Detect which cell encompasses the target text, then output its (X, Y) center coordinate. 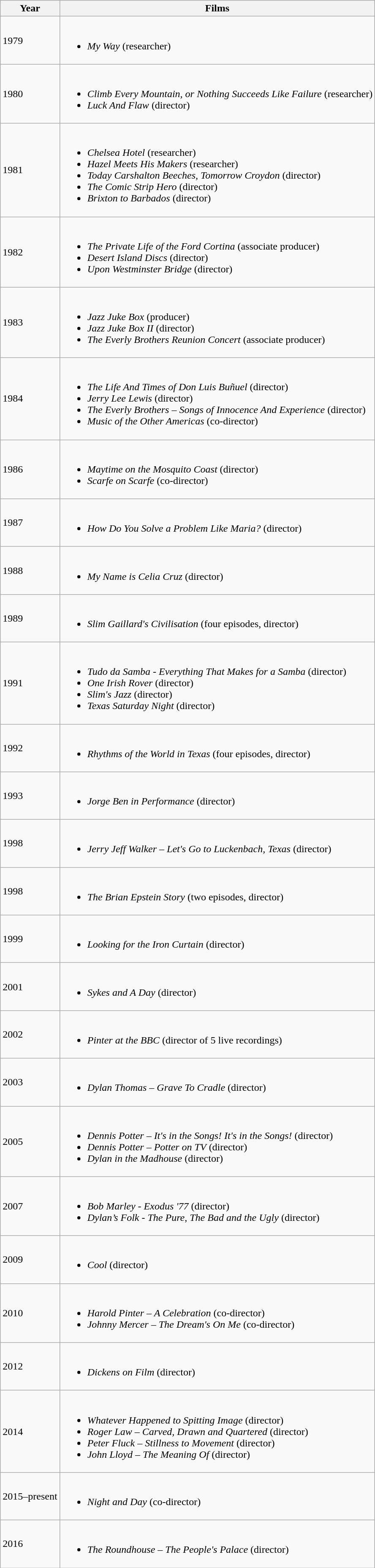
2005 (30, 1141)
Maytime on the Mosquito Coast (director)Scarfe on Scarfe (co-director) (217, 469)
Looking for the Iron Curtain (director) (217, 939)
Dylan Thomas – Grave To Cradle (director) (217, 1082)
2002 (30, 1035)
2001 (30, 986)
My Name is Celia Cruz (director) (217, 570)
Dennis Potter – It's in the Songs! It's in the Songs! (director)Dennis Potter – Potter on TV (director)Dylan in the Madhouse (director) (217, 1141)
The Brian Epstein Story (two episodes, director) (217, 891)
Harold Pinter – A Celebration (co-director)Johnny Mercer – The Dream's On Me (co-director) (217, 1313)
Jorge Ben in Performance (director) (217, 796)
1991 (30, 683)
2010 (30, 1313)
Rhythms of the World in Texas (four episodes, director) (217, 747)
1986 (30, 469)
Sykes and A Day (director) (217, 986)
1984 (30, 399)
2009 (30, 1259)
1982 (30, 252)
Jerry Jeff Walker – Let's Go to Luckenbach, Texas (director) (217, 844)
1999 (30, 939)
Slim Gaillard's Civilisation (four episodes, director) (217, 618)
1983 (30, 323)
Films (217, 8)
Dickens on Film (director) (217, 1367)
Bob Marley - Exodus '77 (director)Dylan’s Folk - The Pure, The Bad and the Ugly (director) (217, 1206)
1987 (30, 523)
2007 (30, 1206)
1981 (30, 170)
How Do You Solve a Problem Like Maria? (director) (217, 523)
1993 (30, 796)
2012 (30, 1367)
2015–present (30, 1496)
1992 (30, 747)
1980 (30, 94)
Night and Day (co-director) (217, 1496)
My Way (researcher) (217, 41)
1979 (30, 41)
2016 (30, 1544)
Pinter at the BBC (director of 5 live recordings) (217, 1035)
2014 (30, 1431)
Tudo da Samba - Everything That Makes for a Samba (director)One Irish Rover (director)Slim's Jazz (director)Texas Saturday Night (director) (217, 683)
Climb Every Mountain, or Nothing Succeeds Like Failure (researcher)Luck And Flaw (director) (217, 94)
The Roundhouse – The People's Palace (director) (217, 1544)
The Private Life of the Ford Cortina (associate producer)Desert Island Discs (director)Upon Westminster Bridge (director) (217, 252)
1989 (30, 618)
2003 (30, 1082)
Jazz Juke Box (producer)Jazz Juke Box II (director)The Everly Brothers Reunion Concert (associate producer) (217, 323)
Year (30, 8)
Cool (director) (217, 1259)
1988 (30, 570)
